Determine the (x, y) coordinate at the center of the cell enclosing the given text.  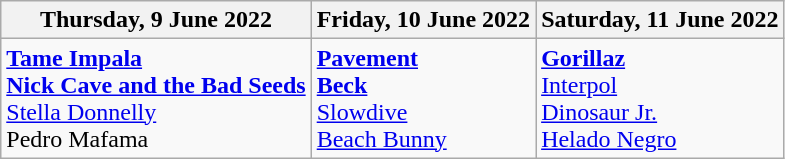
Saturday, 11 June 2022 (660, 20)
Friday, 10 June 2022 (423, 20)
Thursday, 9 June 2022 (156, 20)
Tame ImpalaNick Cave and the Bad SeedsStella DonnellyPedro Mafama (156, 98)
GorillazInterpolDinosaur Jr.Helado Negro (660, 98)
PavementBeckSlowdiveBeach Bunny (423, 98)
